Find where the given text appears and provide that cell's center as [X, Y] coordinate. 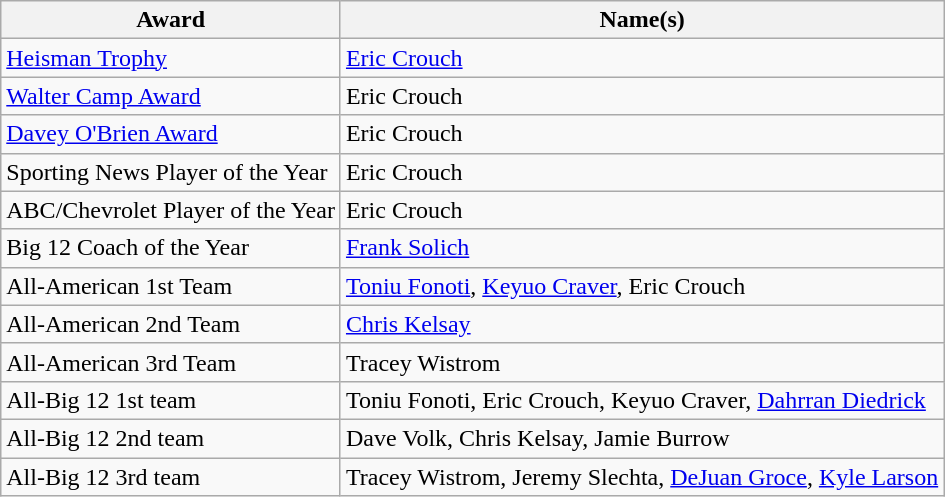
Name(s) [642, 20]
Dave Volk, Chris Kelsay, Jamie Burrow [642, 438]
All-American 2nd Team [171, 324]
Award [171, 20]
Tracey Wistrom, Jeremy Slechta, DeJuan Groce, Kyle Larson [642, 477]
Tracey Wistrom [642, 362]
ABC/Chevrolet Player of the Year [171, 210]
Frank Solich [642, 248]
All-Big 12 1st team [171, 400]
All-American 3rd Team [171, 362]
All-American 1st Team [171, 286]
Chris Kelsay [642, 324]
Toniu Fonoti, Eric Crouch, Keyuo Craver, Dahrran Diedrick [642, 400]
Walter Camp Award [171, 96]
Big 12 Coach of the Year [171, 248]
All-Big 12 2nd team [171, 438]
Sporting News Player of the Year [171, 172]
Davey O'Brien Award [171, 134]
Toniu Fonoti, Keyuo Craver, Eric Crouch [642, 286]
Heisman Trophy [171, 58]
All-Big 12 3rd team [171, 477]
